Return (X, Y) of the center of cell containing provided text 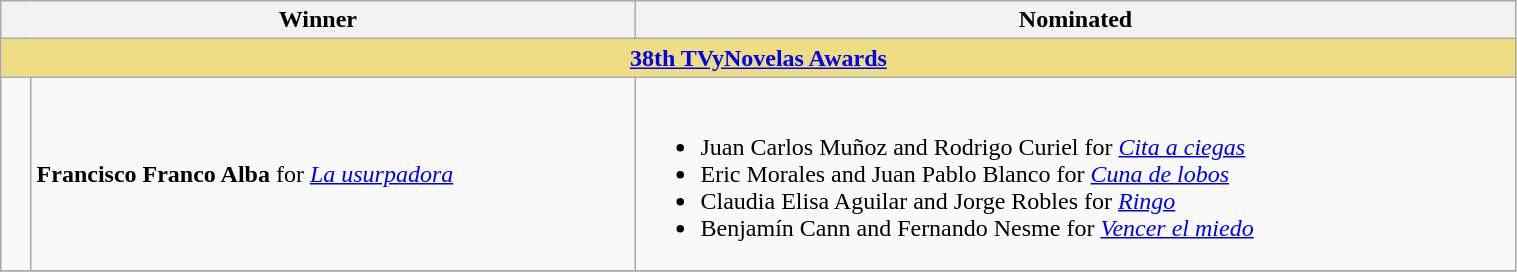
38th TVyNovelas Awards (758, 58)
Nominated (1076, 20)
Francisco Franco Alba for La usurpadora (333, 174)
Winner (318, 20)
